Return the (X, Y) coordinate for the center point of the cell that contains the specified text.  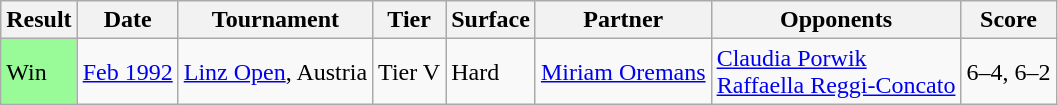
Tier (410, 20)
Feb 1992 (128, 72)
6–4, 6–2 (1008, 72)
Opponents (836, 20)
Partner (623, 20)
Claudia Porwik Raffaella Reggi-Concato (836, 72)
Hard (491, 72)
Result (39, 20)
Miriam Oremans (623, 72)
Date (128, 20)
Win (39, 72)
Tier V (410, 72)
Tournament (275, 20)
Linz Open, Austria (275, 72)
Surface (491, 20)
Score (1008, 20)
